Return the [x, y] coordinate for the center point of the cell that contains the specified text.  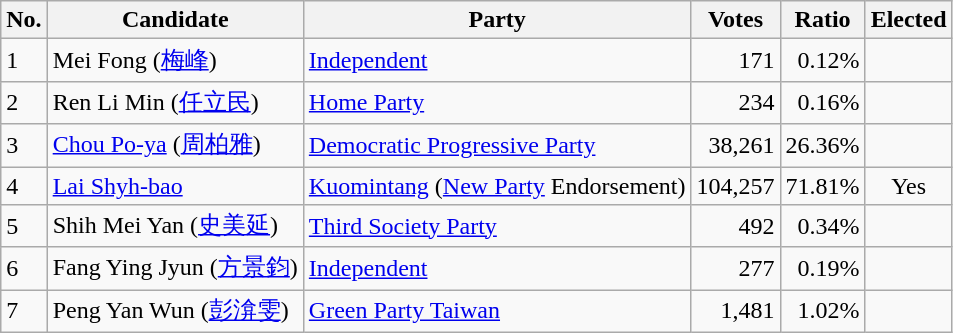
171 [736, 60]
Lai Shyh-bao [175, 185]
7 [24, 312]
Candidate [175, 20]
Shih Mei Yan (史美延) [175, 226]
38,261 [736, 146]
Peng Yan Wun (彭渰雯) [175, 312]
Ratio [822, 20]
No. [24, 20]
Kuomintang (New Party Endorsement) [497, 185]
0.16% [822, 102]
2 [24, 102]
Votes [736, 20]
6 [24, 268]
4 [24, 185]
71.81% [822, 185]
Chou Po-ya (周柏雅) [175, 146]
234 [736, 102]
Elected [908, 20]
3 [24, 146]
Yes [908, 185]
0.19% [822, 268]
Home Party [497, 102]
Fang Ying Jyun (方景鈞) [175, 268]
26.36% [822, 146]
Third Society Party [497, 226]
1,481 [736, 312]
Mei Fong (梅峰) [175, 60]
Green Party Taiwan [497, 312]
277 [736, 268]
Ren Li Min (任立民) [175, 102]
5 [24, 226]
0.34% [822, 226]
104,257 [736, 185]
Party [497, 20]
1.02% [822, 312]
492 [736, 226]
0.12% [822, 60]
1 [24, 60]
Democratic Progressive Party [497, 146]
